Provide the [x, y] coordinate of the cell's center where the given text is located.  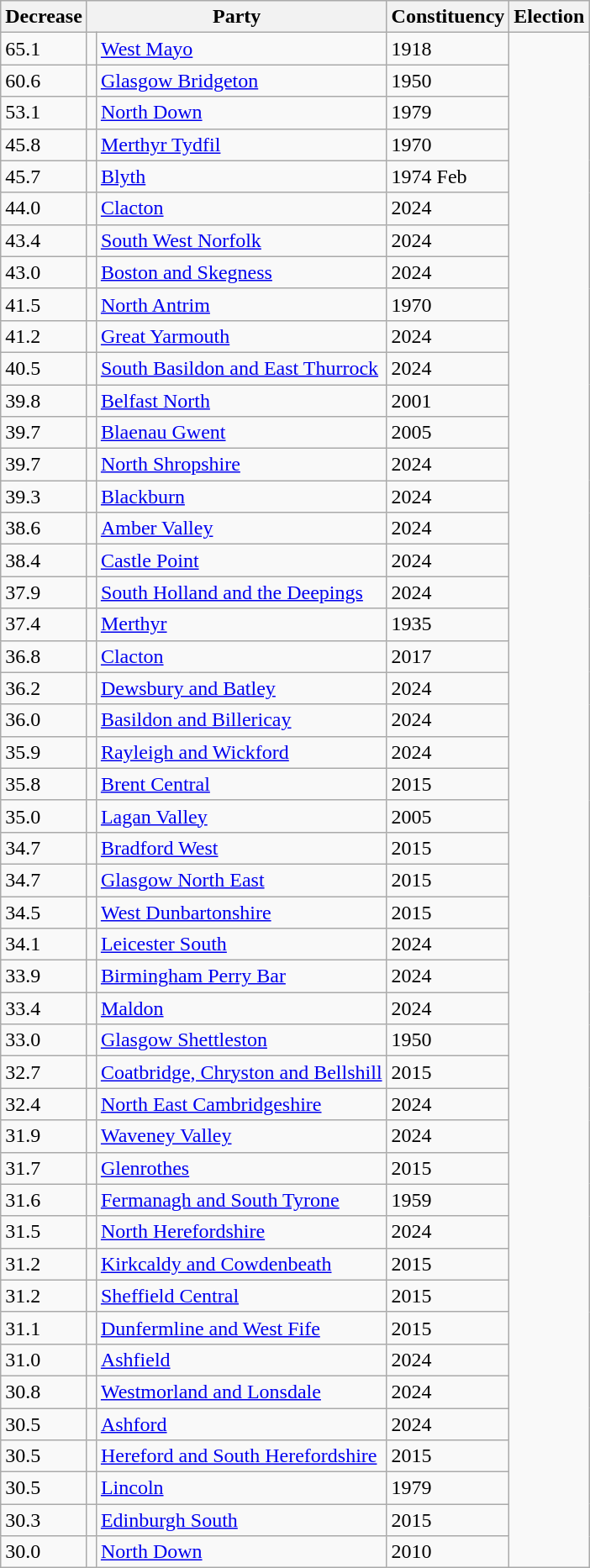
Ashford [241, 1424]
31.5 [44, 1232]
31.1 [44, 1328]
Blackburn [241, 497]
Birmingham Perry Bar [241, 976]
44.0 [44, 208]
1974 Feb [448, 176]
Glasgow North East [241, 880]
Edinburgh South [241, 1520]
45.8 [44, 145]
Glasgow Shettleston [241, 1040]
35.9 [44, 752]
Blaenau Gwent [241, 433]
Decrease [44, 17]
Brent Central [241, 784]
43.4 [44, 240]
Great Yarmouth [241, 336]
2017 [448, 656]
30.8 [44, 1392]
38.6 [44, 529]
Coatbridge, Chryston and Bellshill [241, 1072]
33.9 [44, 976]
Sheffield Central [241, 1296]
31.9 [44, 1136]
Constituency [448, 17]
Westmorland and Lonsdale [241, 1392]
South Basildon and East Thurrock [241, 368]
South West Norfolk [241, 240]
60.6 [44, 81]
65.1 [44, 49]
34.5 [44, 912]
40.5 [44, 368]
32.4 [44, 1104]
1935 [448, 624]
37.4 [44, 624]
39.8 [44, 401]
31.6 [44, 1200]
35.8 [44, 784]
Party [237, 17]
West Dunbartonshire [241, 912]
33.0 [44, 1040]
1959 [448, 1200]
2010 [448, 1552]
31.0 [44, 1360]
Blyth [241, 176]
Leicester South [241, 944]
30.0 [44, 1552]
43.0 [44, 272]
Glasgow Bridgeton [241, 81]
34.1 [44, 944]
Amber Valley [241, 529]
Rayleigh and Wickford [241, 752]
41.5 [44, 304]
Maldon [241, 1008]
33.4 [44, 1008]
North East Cambridgeshire [241, 1104]
32.7 [44, 1072]
South Holland and the Deepings [241, 592]
Glenrothes [241, 1168]
53.1 [44, 113]
Lincoln [241, 1488]
Hereford and South Herefordshire [241, 1456]
Dunfermline and West Fife [241, 1328]
39.3 [44, 497]
36.2 [44, 688]
36.8 [44, 656]
31.7 [44, 1168]
Lagan Valley [241, 816]
45.7 [44, 176]
35.0 [44, 816]
37.9 [44, 592]
1918 [448, 49]
Belfast North [241, 401]
Dewsbury and Batley [241, 688]
West Mayo [241, 49]
2001 [448, 401]
Bradford West [241, 848]
Kirkcaldy and Cowdenbeath [241, 1264]
North Antrim [241, 304]
Waveney Valley [241, 1136]
Castle Point [241, 560]
North Shropshire [241, 465]
Merthyr Tydfil [241, 145]
41.2 [44, 336]
Basildon and Billericay [241, 720]
30.3 [44, 1520]
38.4 [44, 560]
Ashfield [241, 1360]
Fermanagh and South Tyrone [241, 1200]
Merthyr [241, 624]
Election [550, 17]
36.0 [44, 720]
North Herefordshire [241, 1232]
Boston and Skegness [241, 272]
